Search for the cell housing the specified text and yield its [x, y] center coordinate. 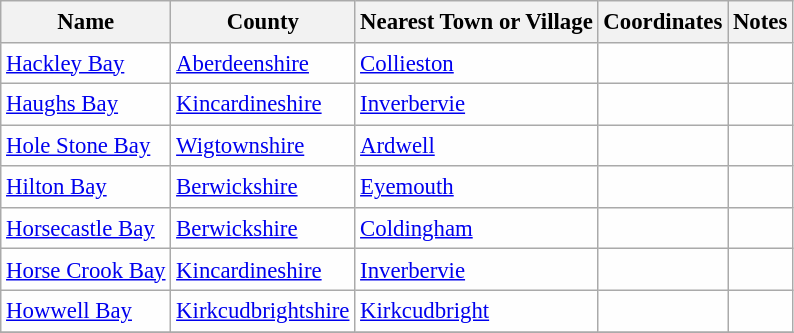
Kirkcudbrightshire [263, 312]
Aberdeenshire [263, 62]
Hilton Bay [86, 186]
Coordinates [663, 22]
Haughs Bay [86, 104]
Name [86, 22]
Horse Crook Bay [86, 270]
Coldingham [476, 228]
Ardwell [476, 146]
County [263, 22]
Eyemouth [476, 186]
Horsecastle Bay [86, 228]
Hackley Bay [86, 62]
Nearest Town or Village [476, 22]
Collieston [476, 62]
Kirkcudbright [476, 312]
Wigtownshire [263, 146]
Hole Stone Bay [86, 146]
Notes [760, 22]
Howwell Bay [86, 312]
